Locate the cell with the specified text and output its [x, y] center coordinate. 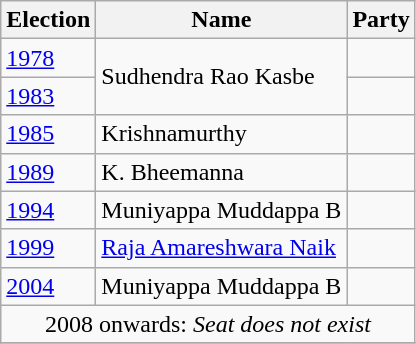
Sudhendra Rao Kasbe [222, 77]
Party [381, 20]
1999 [48, 248]
1983 [48, 96]
Election [48, 20]
1994 [48, 210]
Raja Amareshwara Naik [222, 248]
K. Bheemanna [222, 172]
1978 [48, 58]
Krishnamurthy [222, 134]
1989 [48, 172]
Name [222, 20]
2008 onwards: Seat does not exist [208, 324]
2004 [48, 286]
1985 [48, 134]
